Identify which cell holds the provided text, then report its [X, Y] central coordinate. 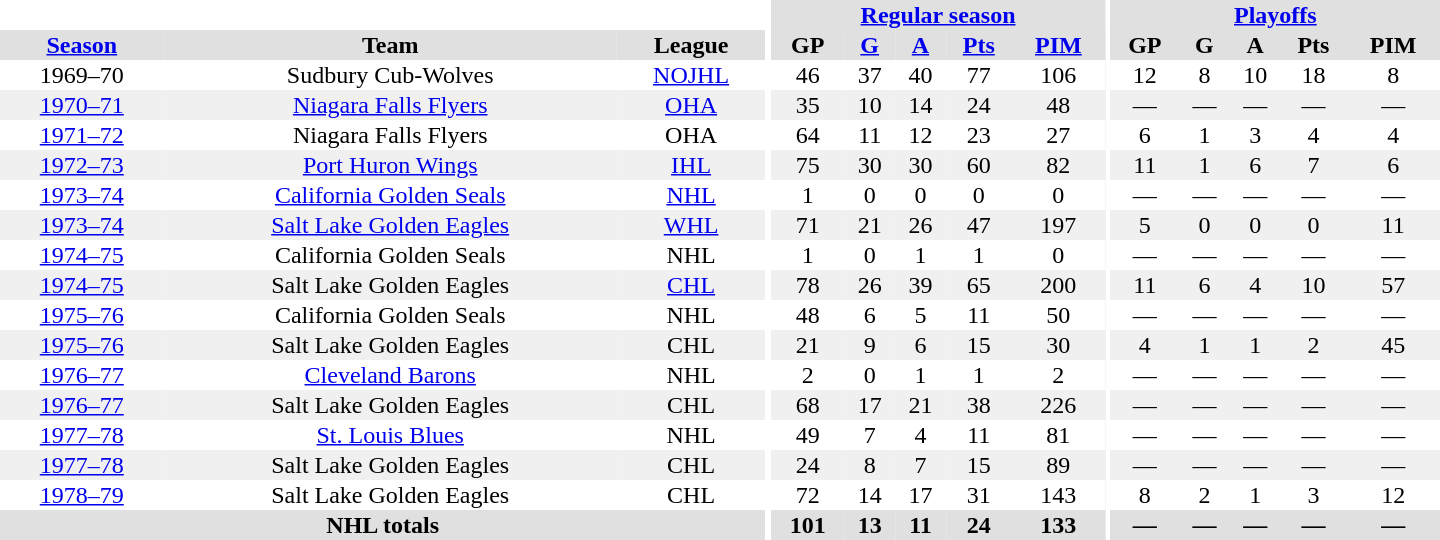
27 [1058, 135]
1970–71 [82, 105]
18 [1314, 75]
57 [1393, 285]
64 [808, 135]
13 [870, 525]
1971–72 [82, 135]
38 [979, 405]
101 [808, 525]
68 [808, 405]
49 [808, 435]
143 [1058, 495]
Cleveland Barons [390, 375]
65 [979, 285]
League [692, 45]
60 [979, 165]
78 [808, 285]
WHL [692, 225]
197 [1058, 225]
Sudbury Cub-Wolves [390, 75]
St. Louis Blues [390, 435]
37 [870, 75]
82 [1058, 165]
106 [1058, 75]
75 [808, 165]
77 [979, 75]
IHL [692, 165]
Team [390, 45]
9 [870, 345]
NOJHL [692, 75]
Season [82, 45]
50 [1058, 315]
89 [1058, 465]
1969–70 [82, 75]
Playoffs [1276, 15]
47 [979, 225]
31 [979, 495]
133 [1058, 525]
39 [920, 285]
200 [1058, 285]
45 [1393, 345]
NHL totals [382, 525]
23 [979, 135]
81 [1058, 435]
40 [920, 75]
72 [808, 495]
35 [808, 105]
Port Huron Wings [390, 165]
226 [1058, 405]
Regular season [938, 15]
1972–73 [82, 165]
1978–79 [82, 495]
46 [808, 75]
71 [808, 225]
